Return the (x, y) coordinate for the center point of the cell that contains the specified text.  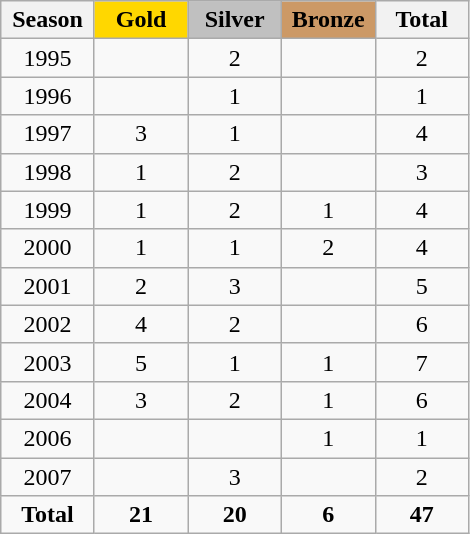
2000 (48, 248)
2007 (48, 477)
2002 (48, 324)
47 (422, 515)
20 (235, 515)
1997 (48, 134)
1998 (48, 172)
1995 (48, 58)
Bronze (328, 20)
Season (48, 20)
21 (141, 515)
2006 (48, 438)
7 (422, 362)
Silver (235, 20)
1999 (48, 210)
2003 (48, 362)
Gold (141, 20)
2004 (48, 400)
1996 (48, 96)
2001 (48, 286)
